Detect which cell encompasses the target text, then output its (x, y) center coordinate. 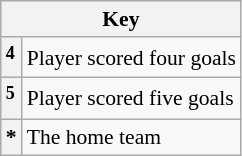
Key (121, 19)
Player scored four goals (132, 58)
5 (12, 98)
4 (12, 58)
The home team (132, 137)
Player scored five goals (132, 98)
* (12, 137)
